Capture the cell that displays the provided text and extract its [X, Y] central coordinate. 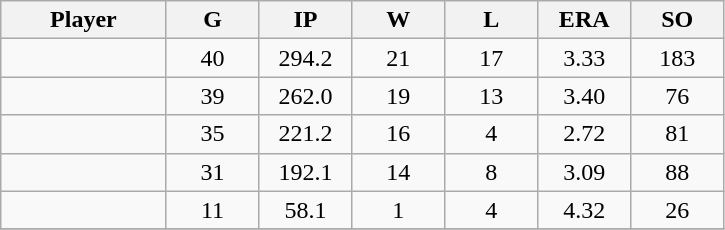
88 [678, 172]
1 [398, 210]
11 [212, 210]
ERA [584, 20]
W [398, 20]
17 [492, 58]
26 [678, 210]
31 [212, 172]
SO [678, 20]
Player [84, 20]
3.33 [584, 58]
35 [212, 134]
4.32 [584, 210]
221.2 [306, 134]
L [492, 20]
76 [678, 96]
8 [492, 172]
13 [492, 96]
16 [398, 134]
192.1 [306, 172]
3.09 [584, 172]
14 [398, 172]
58.1 [306, 210]
294.2 [306, 58]
19 [398, 96]
40 [212, 58]
G [212, 20]
183 [678, 58]
81 [678, 134]
39 [212, 96]
262.0 [306, 96]
3.40 [584, 96]
2.72 [584, 134]
IP [306, 20]
21 [398, 58]
